Search for the cell housing the specified text and yield its [x, y] center coordinate. 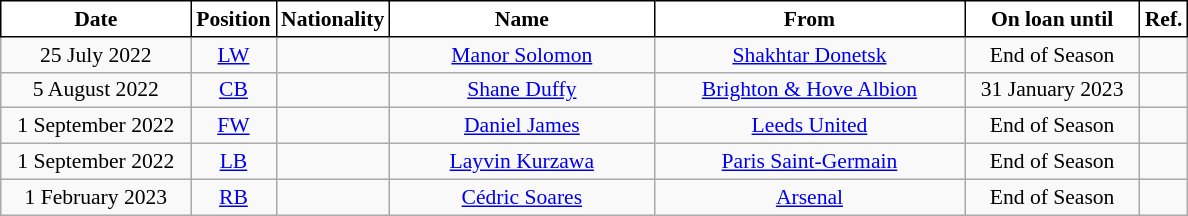
LB [234, 162]
Arsenal [809, 197]
5 August 2022 [96, 90]
From [809, 19]
Daniel James [522, 126]
Manor Solomon [522, 55]
Leeds United [809, 126]
Layvin Kurzawa [522, 162]
LW [234, 55]
Position [234, 19]
Cédric Soares [522, 197]
Brighton & Hove Albion [809, 90]
Nationality [332, 19]
CB [234, 90]
Date [96, 19]
RB [234, 197]
Paris Saint-Germain [809, 162]
FW [234, 126]
Ref. [1164, 19]
31 January 2023 [1052, 90]
Shane Duffy [522, 90]
Shakhtar Donetsk [809, 55]
On loan until [1052, 19]
25 July 2022 [96, 55]
Name [522, 19]
1 February 2023 [96, 197]
